Detect which cell encompasses the target text, then output its (x, y) center coordinate. 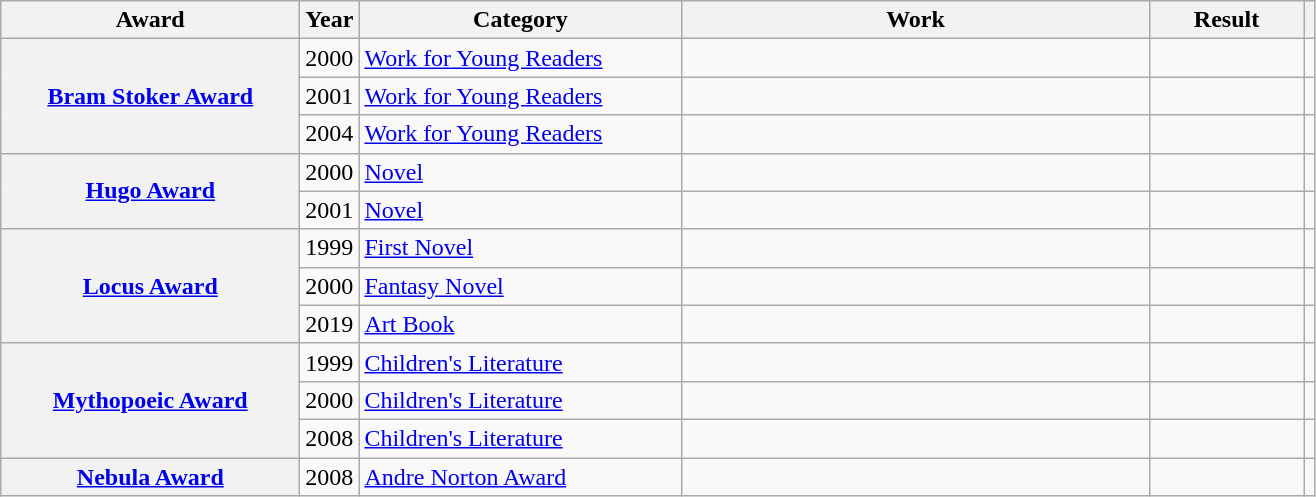
Bram Stoker Award (150, 96)
Mythopoeic Award (150, 400)
Locus Award (150, 286)
Year (330, 20)
Result (1226, 20)
Category (520, 20)
Award (150, 20)
2004 (330, 134)
Nebula Award (150, 477)
First Novel (520, 248)
Art Book (520, 324)
Hugo Award (150, 191)
Work (916, 20)
Fantasy Novel (520, 286)
2019 (330, 324)
Andre Norton Award (520, 477)
